From the cell containing the given text, extract its center point as [x, y] coordinate. 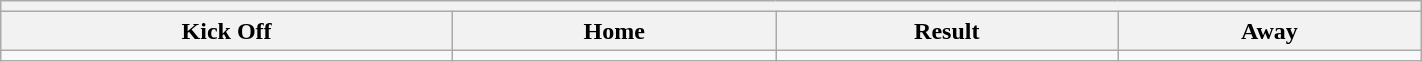
Away [1270, 31]
Kick Off [227, 31]
Home [614, 31]
Result [947, 31]
